Capture the cell that displays the provided text and extract its (x, y) central coordinate. 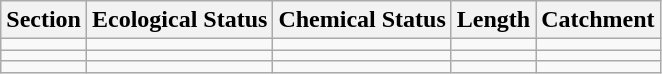
Length (493, 20)
Catchment (598, 20)
Chemical Status (362, 20)
Section (44, 20)
Ecological Status (179, 20)
